From the cell containing the given text, extract its center point as (X, Y) coordinate. 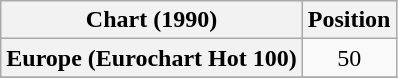
Chart (1990) (152, 20)
50 (349, 58)
Position (349, 20)
Europe (Eurochart Hot 100) (152, 58)
